Detect which cell encompasses the target text, then output its [x, y] center coordinate. 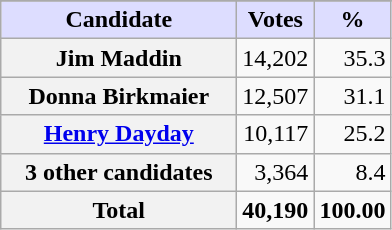
Total [119, 210]
31.1 [352, 96]
% [352, 20]
3 other candidates [119, 172]
Jim Maddin [119, 58]
35.3 [352, 58]
25.2 [352, 134]
Votes [276, 20]
100.00 [352, 210]
Candidate [119, 20]
Donna Birkmaier [119, 96]
10,117 [276, 134]
14,202 [276, 58]
8.4 [352, 172]
3,364 [276, 172]
Henry Dayday [119, 134]
40,190 [276, 210]
12,507 [276, 96]
